Identify which cell holds the provided text, then report its (X, Y) central coordinate. 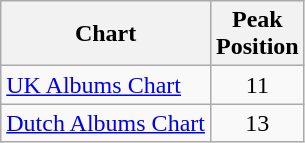
11 (257, 85)
UK Albums Chart (106, 85)
13 (257, 123)
Chart (106, 34)
Dutch Albums Chart (106, 123)
PeakPosition (257, 34)
